Identify which cell holds the provided text, then report its [x, y] central coordinate. 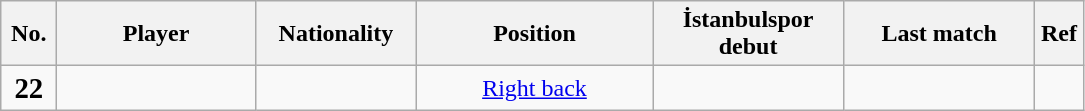
Right back [534, 88]
Last match [940, 34]
No. [29, 34]
Nationality [336, 34]
İstanbulspor debut [748, 34]
Position [534, 34]
Ref [1060, 34]
22 [29, 88]
Player [156, 34]
